Determine the [x, y] coordinate at the center of the cell enclosing the given text.  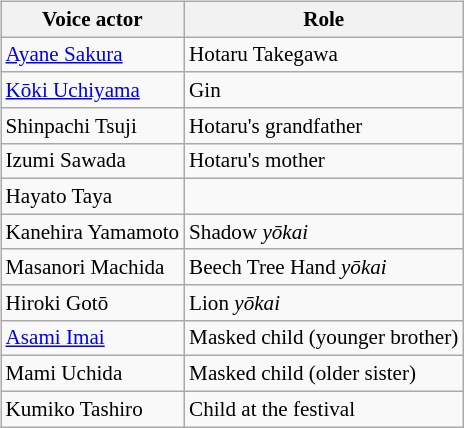
Asami Imai [93, 338]
Hiroki Gotō [93, 302]
Masked child (older sister) [324, 374]
Kumiko Tashiro [93, 408]
Ayane Sakura [93, 54]
Shinpachi Tsuji [93, 126]
Role [324, 18]
Mami Uchida [93, 374]
Kōki Uchiyama [93, 90]
Hayato Taya [93, 196]
Hotaru Takegawa [324, 54]
Beech Tree Hand yōkai [324, 266]
Shadow yōkai [324, 232]
Child at the festival [324, 408]
Kanehira Yamamoto [93, 232]
Izumi Sawada [93, 160]
Hotaru's grandfather [324, 126]
Masked child (younger brother) [324, 338]
Gin [324, 90]
Hotaru's mother [324, 160]
Voice actor [93, 18]
Lion yōkai [324, 302]
Masanori Machida [93, 266]
